Return the (x, y) coordinate for the center point of the cell that contains the specified text.  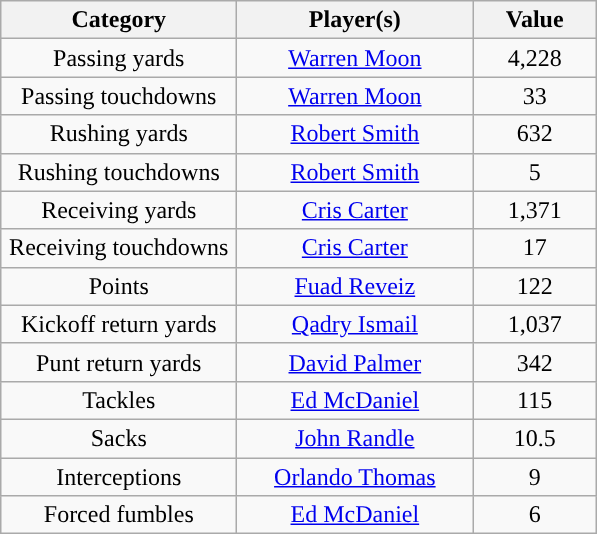
Value (535, 20)
Sacks (119, 438)
David Palmer (355, 362)
9 (535, 477)
Points (119, 286)
Passing yards (119, 58)
Qadry Ismail (355, 324)
5 (535, 172)
Forced fumbles (119, 515)
33 (535, 96)
1,371 (535, 210)
Tackles (119, 400)
342 (535, 362)
17 (535, 248)
632 (535, 134)
Receiving yards (119, 210)
4,228 (535, 58)
115 (535, 400)
Punt return yards (119, 362)
6 (535, 515)
122 (535, 286)
Player(s) (355, 20)
Orlando Thomas (355, 477)
10.5 (535, 438)
1,037 (535, 324)
Rushing touchdowns (119, 172)
John Randle (355, 438)
Interceptions (119, 477)
Kickoff return yards (119, 324)
Fuad Reveiz (355, 286)
Receiving touchdowns (119, 248)
Category (119, 20)
Rushing yards (119, 134)
Passing touchdowns (119, 96)
